Output the [X, Y] coordinate of the center of the cell containing the given text.  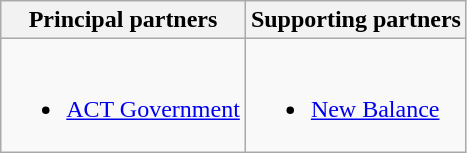
New Balance [356, 96]
Supporting partners [356, 20]
ACT Government [124, 96]
Principal partners [124, 20]
